Find where the given text appears and provide that cell's center as [x, y] coordinate. 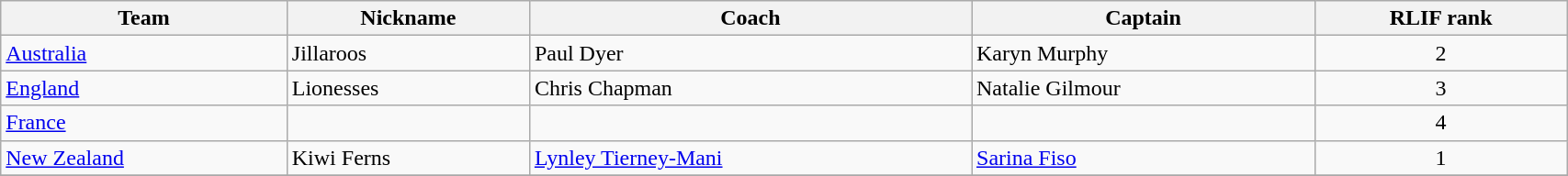
Australia [144, 53]
4 [1441, 123]
Nickname [408, 18]
Paul Dyer [750, 53]
England [144, 88]
Chris Chapman [750, 88]
3 [1441, 88]
France [144, 123]
2 [1441, 53]
New Zealand [144, 158]
Team [144, 18]
Sarina Fiso [1144, 158]
Coach [750, 18]
Natalie Gilmour [1144, 88]
RLIF rank [1441, 18]
Lynley Tierney-Mani [750, 158]
Kiwi Ferns [408, 158]
Lionesses [408, 88]
Jillaroos [408, 53]
1 [1441, 158]
Captain [1144, 18]
Karyn Murphy [1144, 53]
